Locate the cell with the specified text and output its (x, y) center coordinate. 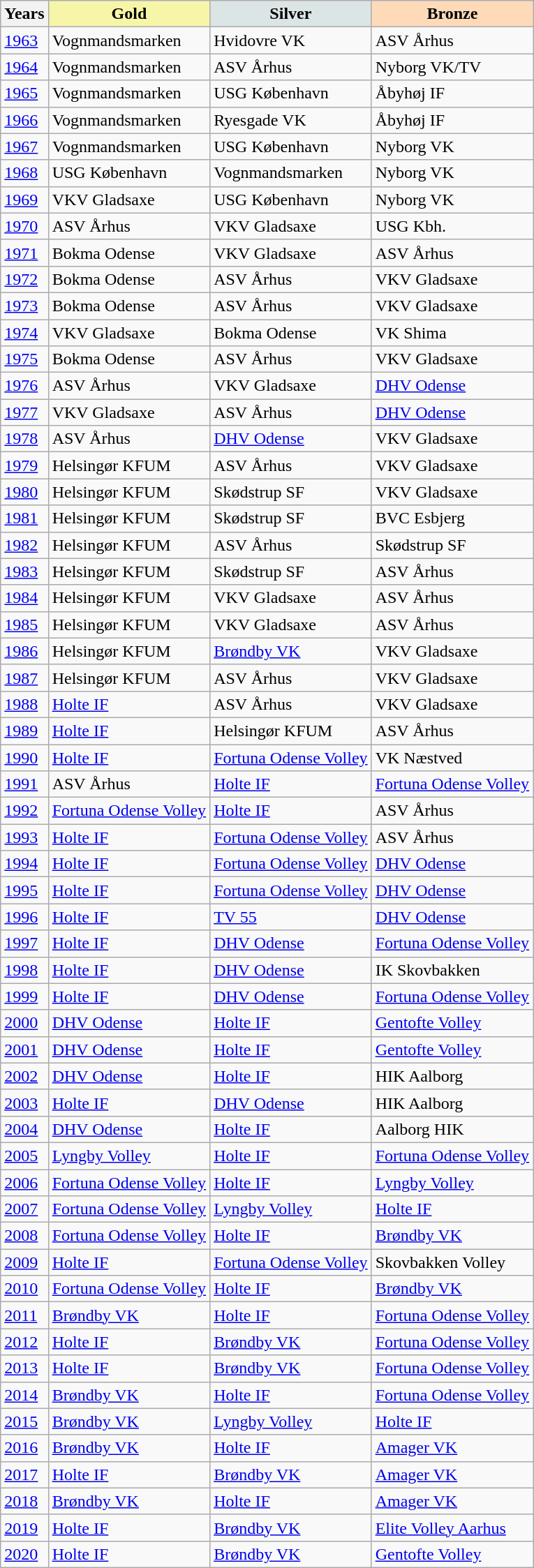
2002 (24, 1076)
2012 (24, 1342)
Ryesgade VK (290, 120)
2014 (24, 1395)
1963 (24, 40)
1971 (24, 253)
VK Shima (452, 333)
1970 (24, 226)
VK Næstved (452, 757)
1978 (24, 439)
1995 (24, 890)
Years (24, 14)
BVC Esbjerg (452, 518)
1974 (24, 333)
2006 (24, 1183)
1977 (24, 412)
2015 (24, 1421)
Skovbakken Volley (452, 1262)
1980 (24, 492)
1986 (24, 651)
2013 (24, 1368)
1984 (24, 598)
Silver (290, 14)
1985 (24, 625)
1966 (24, 120)
1983 (24, 572)
Aalborg HIK (452, 1129)
2000 (24, 1023)
1982 (24, 545)
1996 (24, 917)
1990 (24, 757)
2018 (24, 1501)
1967 (24, 147)
Gold (128, 14)
2019 (24, 1528)
2003 (24, 1103)
1975 (24, 359)
1991 (24, 784)
1964 (24, 67)
2020 (24, 1554)
2005 (24, 1156)
1988 (24, 704)
1972 (24, 279)
TV 55 (290, 917)
1992 (24, 811)
1997 (24, 943)
2017 (24, 1474)
1981 (24, 518)
2010 (24, 1289)
1989 (24, 731)
1999 (24, 996)
2009 (24, 1262)
2011 (24, 1315)
2008 (24, 1236)
1998 (24, 970)
Bronze (452, 14)
2004 (24, 1129)
2001 (24, 1050)
1979 (24, 465)
1976 (24, 386)
USG Kbh. (452, 226)
Hvidovre VK (290, 40)
1973 (24, 306)
1969 (24, 200)
IK Skovbakken (452, 970)
1994 (24, 864)
Nyborg VK/TV (452, 67)
2016 (24, 1448)
1987 (24, 678)
2007 (24, 1209)
1965 (24, 94)
1993 (24, 837)
1968 (24, 173)
Elite Volley Aarhus (452, 1528)
